Find where the given text appears and provide that cell's center as (X, Y) coordinate. 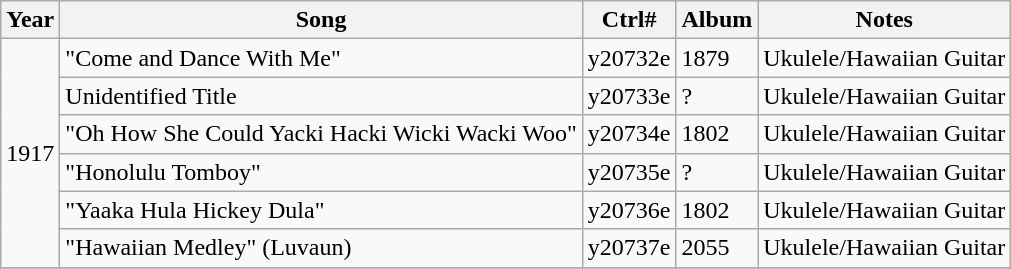
1879 (717, 58)
Year (30, 20)
"Honolulu Tomboy" (321, 172)
Song (321, 20)
y20733e (629, 96)
y20735e (629, 172)
Unidentified Title (321, 96)
"Hawaiian Medley" (Luvaun) (321, 248)
y20734e (629, 134)
1917 (30, 153)
2055 (717, 248)
y20737e (629, 248)
"Come and Dance With Me" (321, 58)
"Yaaka Hula Hickey Dula" (321, 210)
y20732e (629, 58)
y20736e (629, 210)
Album (717, 20)
Ctrl# (629, 20)
Notes (884, 20)
"Oh How She Could Yacki Hacki Wicki Wacki Woo" (321, 134)
